Extract the [x, y] coordinate from the center of the cell holding the provided text.  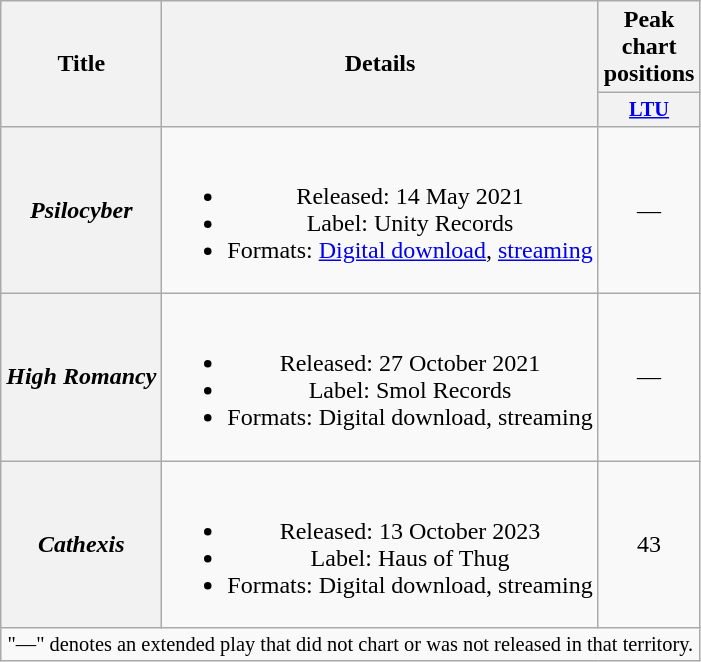
High Romancy [82, 378]
Details [380, 64]
Released: 14 May 2021Label: Unity RecordsFormats: Digital download, streaming [380, 210]
Psilocyber [82, 210]
Cathexis [82, 544]
Peak chart positions [649, 47]
43 [649, 544]
Released: 13 October 2023Label: Haus of ThugFormats: Digital download, streaming [380, 544]
Released: 27 October 2021Label: Smol RecordsFormats: Digital download, streaming [380, 378]
LTU [649, 110]
"—" denotes an extended play that did not chart or was not released in that territory. [350, 645]
Title [82, 64]
